Return (X, Y) of the center of cell containing provided text 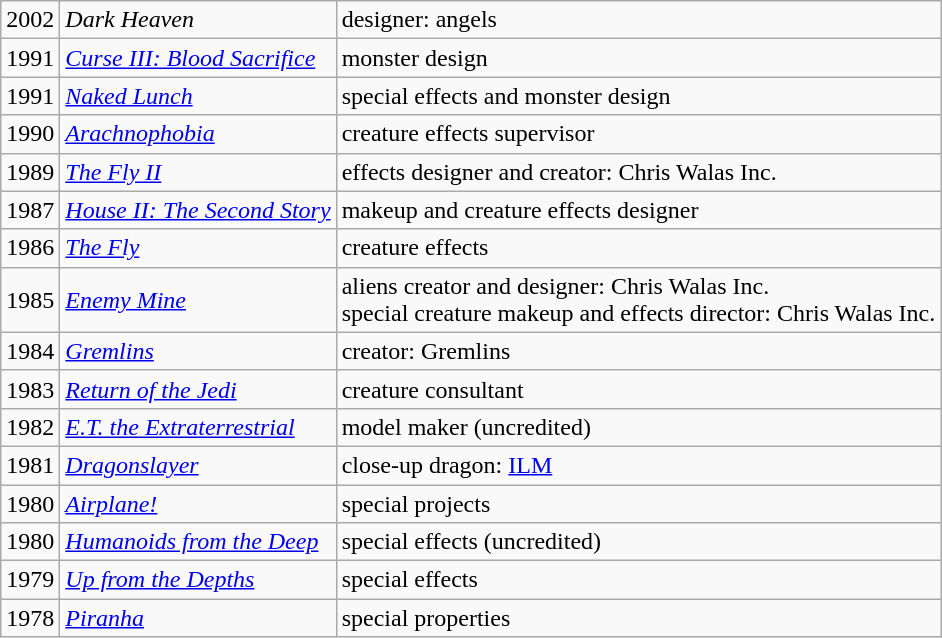
model maker (uncredited) (638, 427)
Naked Lunch (198, 96)
1989 (30, 172)
special effects and monster design (638, 96)
E.T. the Extraterrestrial (198, 427)
Enemy Mine (198, 300)
Curse III: Blood Sacrifice (198, 58)
1981 (30, 465)
2002 (30, 20)
1978 (30, 618)
close-up dragon: ILM (638, 465)
Dark Heaven (198, 20)
House II: The Second Story (198, 210)
Return of the Jedi (198, 389)
1987 (30, 210)
effects designer and creator: Chris Walas Inc. (638, 172)
makeup and creature effects designer (638, 210)
The Fly II (198, 172)
Airplane! (198, 503)
creature effects supervisor (638, 134)
1984 (30, 351)
Piranha (198, 618)
1986 (30, 248)
1985 (30, 300)
Arachnophobia (198, 134)
creature consultant (638, 389)
Gremlins (198, 351)
special effects (uncredited) (638, 542)
special properties (638, 618)
Up from the Depths (198, 580)
creator: Gremlins (638, 351)
monster design (638, 58)
1990 (30, 134)
special effects (638, 580)
designer: angels (638, 20)
1979 (30, 580)
1982 (30, 427)
1983 (30, 389)
aliens creator and designer: Chris Walas Inc.special creature makeup and effects director: Chris Walas Inc. (638, 300)
Humanoids from the Deep (198, 542)
creature effects (638, 248)
special projects (638, 503)
The Fly (198, 248)
Dragonslayer (198, 465)
